Return the (x, y) coordinate for the center point of the cell that contains the specified text.  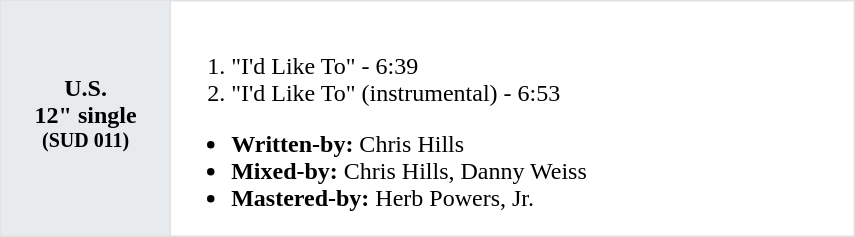
"I'd Like To" - 6:39"I'd Like To" (instrumental) - 6:53Written-by: Chris HillsMixed-by: Chris Hills, Danny WeissMastered-by: Herb Powers, Jr. (512, 119)
U.S.12" single(SUD 011) (86, 119)
